Detect which cell encompasses the target text, then output its [x, y] center coordinate. 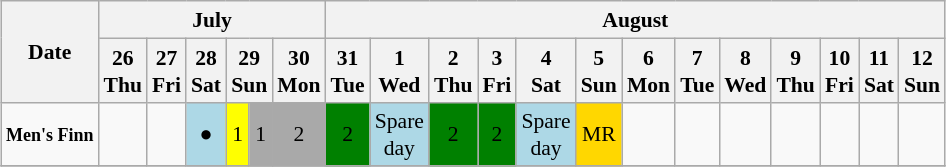
August [636, 20]
● [206, 134]
5Sun [599, 70]
4Sat [546, 70]
9Thu [796, 70]
10Fri [840, 70]
11Sat [879, 70]
Date [50, 52]
28Sat [206, 70]
26Thu [124, 70]
31Tue [348, 70]
29Sun [249, 70]
8Wed [745, 70]
6Mon [648, 70]
MR [599, 134]
2Thu [454, 70]
Men's Finn [50, 134]
27Fri [166, 70]
1Wed [400, 70]
July [212, 20]
3Fri [498, 70]
30Mon [298, 70]
7Tue [697, 70]
12Sun [922, 70]
